From the cell containing the given text, extract its center point as [X, Y] coordinate. 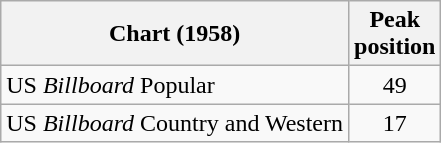
Chart (1958) [175, 34]
17 [395, 123]
Peakposition [395, 34]
49 [395, 85]
US Billboard Popular [175, 85]
US Billboard Country and Western [175, 123]
